Find where the given text appears and provide that cell's center as (x, y) coordinate. 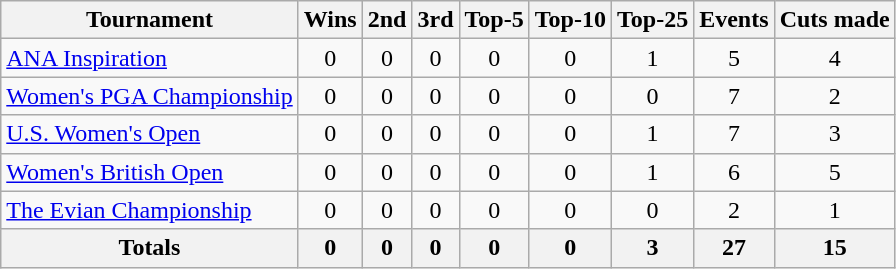
4 (834, 58)
Top-25 (652, 20)
27 (734, 248)
2nd (387, 20)
Top-10 (570, 20)
6 (734, 172)
Events (734, 20)
Wins (330, 20)
15 (834, 248)
U.S. Women's Open (150, 134)
3rd (436, 20)
The Evian Championship (150, 210)
Totals (150, 248)
ANA Inspiration (150, 58)
Women's British Open (150, 172)
Cuts made (834, 20)
Women's PGA Championship (150, 96)
Top-5 (494, 20)
Tournament (150, 20)
